Pinpoint the cell where the given text exists, returning its [x, y] midpoint coordinate. 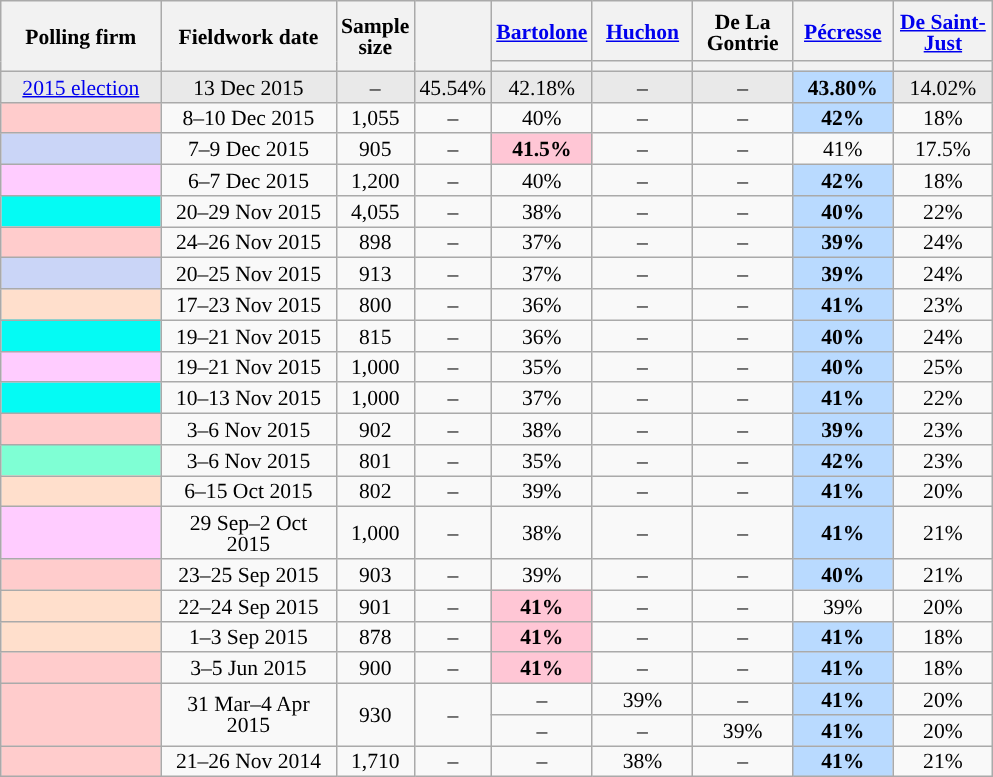
Huchon [642, 31]
6–7 Dec 2015 [248, 180]
45.54% [452, 86]
23–25 Sep 2015 [248, 574]
29 Sep–2 Oct 2015 [248, 533]
1,055 [375, 118]
801 [375, 460]
3–5 Jun 2015 [248, 668]
14.02% [943, 86]
20–29 Nov 2015 [248, 212]
31 Mar–4 Apr 2015 [248, 715]
42.18% [542, 86]
1,200 [375, 180]
800 [375, 304]
1–3 Sep 2015 [248, 636]
6–15 Oct 2015 [248, 492]
21–26 Nov 2014 [248, 762]
43.80% [843, 86]
13 Dec 2015 [248, 86]
900 [375, 668]
930 [375, 715]
815 [375, 336]
802 [375, 492]
De La Gontrie [743, 31]
20–25 Nov 2015 [248, 274]
De Saint-Just [943, 31]
10–13 Nov 2015 [248, 398]
Bartolone [542, 31]
Fieldwork date [248, 36]
2015 election [81, 86]
905 [375, 150]
913 [375, 274]
903 [375, 574]
24–26 Nov 2015 [248, 242]
901 [375, 606]
1,710 [375, 762]
878 [375, 636]
Pécresse [843, 31]
8–10 Dec 2015 [248, 118]
7–9 Dec 2015 [248, 150]
902 [375, 430]
25% [943, 366]
Samplesize [375, 36]
22–24 Sep 2015 [248, 606]
898 [375, 242]
17–23 Nov 2015 [248, 304]
Polling firm [81, 36]
17.5% [943, 150]
4,055 [375, 212]
41.5% [542, 150]
